Locate the cell with the specified text and output its (x, y) center coordinate. 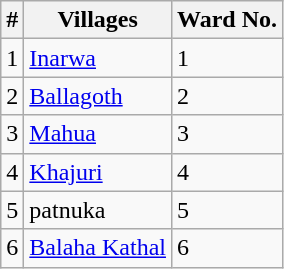
Ward No. (226, 20)
Villages (98, 20)
Inarwa (98, 58)
Balaha Kathal (98, 248)
Ballagoth (98, 96)
# (12, 20)
Khajuri (98, 172)
patnuka (98, 210)
Mahua (98, 134)
